Output the (x, y) coordinate of the center of the cell containing the given text.  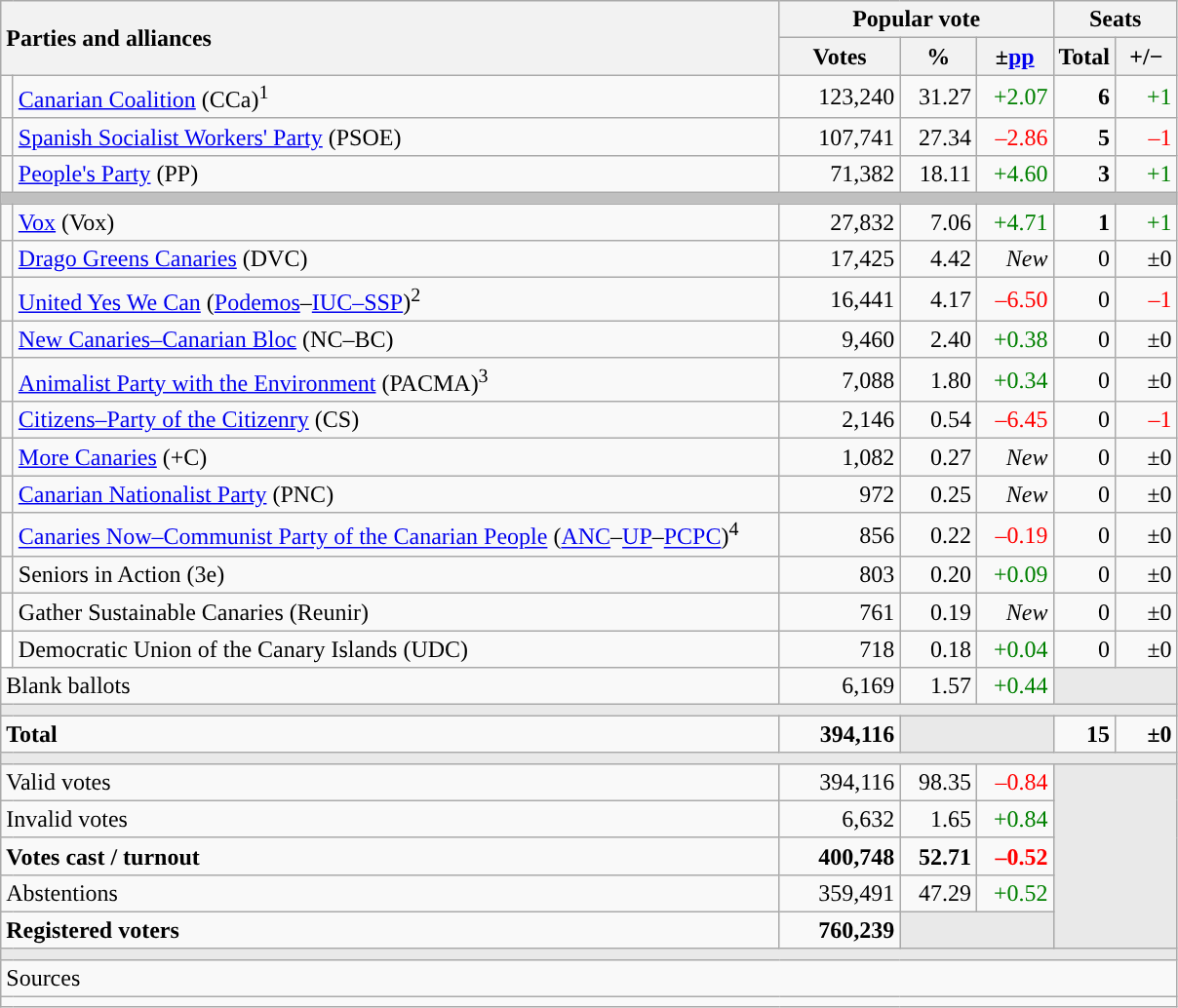
+4.71 (1014, 222)
Registered voters (390, 930)
760,239 (840, 930)
2.40 (938, 339)
1.65 (938, 819)
Spanish Socialist Workers' Party (PSOE) (396, 136)
856 (840, 534)
Votes cast / turnout (390, 856)
6 (1084, 97)
31.27 (938, 97)
0.18 (938, 649)
6,632 (840, 819)
1.80 (938, 380)
1.57 (938, 686)
+0.52 (1014, 893)
United Yes We Can (Podemos–IUC–SSP)2 (396, 300)
+4.60 (1014, 174)
0.20 (938, 575)
3 (1084, 174)
Seats (1116, 19)
+/− (1147, 57)
400,748 (840, 856)
98.35 (938, 782)
18.11 (938, 174)
+0.34 (1014, 380)
New Canaries–Canarian Bloc (NC–BC) (396, 339)
Canaries Now–Communist Party of the Canarian People (ANC–UP–PCPC)4 (396, 534)
0.19 (938, 612)
1 (1084, 222)
761 (840, 612)
107,741 (840, 136)
+0.44 (1014, 686)
359,491 (840, 893)
Sources (589, 978)
5 (1084, 136)
+0.38 (1014, 339)
Votes (840, 57)
Gather Sustainable Canaries (Reunir) (396, 612)
47.29 (938, 893)
0.25 (938, 494)
Citizens–Party of the Citizenry (CS) (396, 420)
–0.84 (1014, 782)
Democratic Union of the Canary Islands (UDC) (396, 649)
Canarian Coalition (CCa)1 (396, 97)
Abstentions (390, 893)
4.42 (938, 259)
7,088 (840, 380)
27.34 (938, 136)
52.71 (938, 856)
16,441 (840, 300)
+2.07 (1014, 97)
6,169 (840, 686)
Canarian Nationalist Party (PNC) (396, 494)
% (938, 57)
–6.50 (1014, 300)
–0.19 (1014, 534)
Valid votes (390, 782)
803 (840, 575)
972 (840, 494)
Parties and alliances (390, 38)
Vox (Vox) (396, 222)
–6.45 (1014, 420)
Drago Greens Canaries (DVC) (396, 259)
0.22 (938, 534)
2,146 (840, 420)
Invalid votes (390, 819)
1,082 (840, 457)
7.06 (938, 222)
–2.86 (1014, 136)
4.17 (938, 300)
More Canaries (+C) (396, 457)
Seniors in Action (3e) (396, 575)
+0.84 (1014, 819)
0.54 (938, 420)
9,460 (840, 339)
Popular vote (917, 19)
718 (840, 649)
15 (1084, 734)
People's Party (PP) (396, 174)
±pp (1014, 57)
17,425 (840, 259)
Blank ballots (390, 686)
71,382 (840, 174)
–0.52 (1014, 856)
+0.04 (1014, 649)
27,832 (840, 222)
+0.09 (1014, 575)
123,240 (840, 97)
0.27 (938, 457)
Animalist Party with the Environment (PACMA)3 (396, 380)
